Capture the cell that displays the provided text and extract its (x, y) central coordinate. 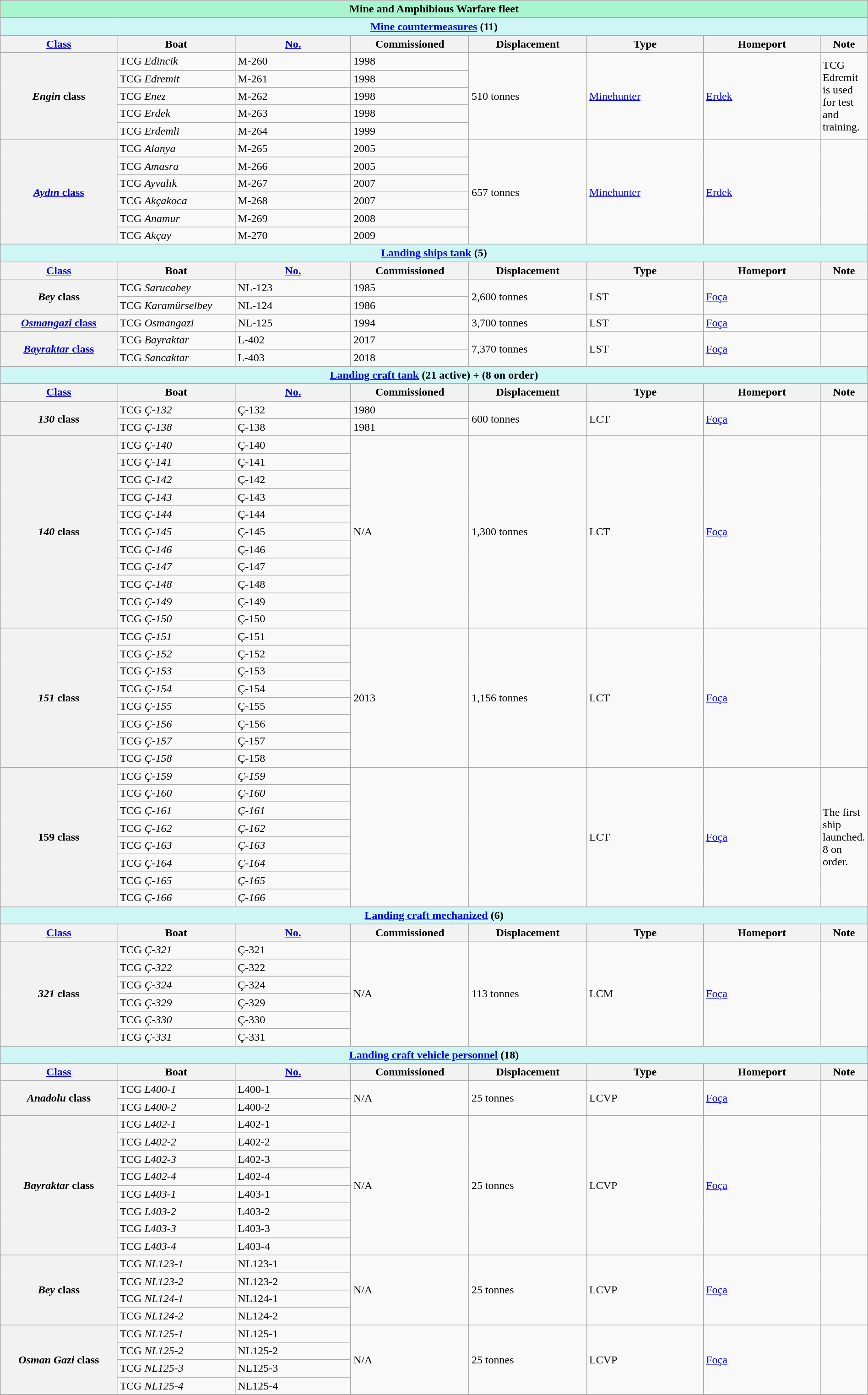
Ç-322 (293, 967)
Ç-149 (293, 602)
TCG Ç-146 (176, 549)
113 tonnes (527, 993)
TCG Ç-148 (176, 584)
2017 (410, 340)
M-262 (293, 96)
M-267 (293, 183)
7,370 tonnes (527, 349)
TCG Ç-322 (176, 967)
TCG L403-4 (176, 1246)
TCG Karamürselbey (176, 305)
Ç-143 (293, 497)
140 class (59, 532)
Ç-157 (293, 741)
510 tonnes (527, 96)
TCG L403-2 (176, 1211)
151 class (59, 697)
TCG Ç-331 (176, 1037)
L400-1 (293, 1090)
Ç-162 (293, 828)
TCG Edremit is used for test and training. (844, 96)
TCG Ç-132 (176, 410)
M-268 (293, 201)
M-263 (293, 114)
Ç-142 (293, 479)
TCG L402-2 (176, 1142)
TCG Ç-151 (176, 636)
1985 (410, 288)
Ç-161 (293, 811)
Osman Gazi class (59, 1360)
TCG Ç-321 (176, 950)
Mine and Amphibious Warfare fleet (434, 9)
Ç-164 (293, 863)
TCG Ç-145 (176, 532)
L403-3 (293, 1229)
Aydın class (59, 192)
TCG NL123-1 (176, 1264)
Ç-144 (293, 515)
TCG Akçay (176, 236)
1999 (410, 131)
L403-1 (293, 1194)
Anadolu class (59, 1098)
TCG Ç-164 (176, 863)
Ç-158 (293, 758)
3,700 tonnes (527, 323)
TCG L402-4 (176, 1177)
Ç-147 (293, 567)
Landing craft vehicle personnel (18) (434, 1054)
NL-123 (293, 288)
NL123-1 (293, 1264)
TCG NL125-2 (176, 1351)
The first ship launched.8 on order. (844, 837)
TCG Bayraktar (176, 340)
TCG Ç-166 (176, 898)
TCG Ç-162 (176, 828)
TCG Akçakoca (176, 201)
Ç-330 (293, 1020)
TCG NL124-1 (176, 1298)
Ç-165 (293, 880)
L403-2 (293, 1211)
NL125-4 (293, 1386)
130 class (59, 418)
TCG Ç-149 (176, 602)
2,600 tonnes (527, 297)
TCG Ç-140 (176, 445)
TCG Ç-141 (176, 462)
Ç-166 (293, 898)
TCG Ç-330 (176, 1020)
Ç-156 (293, 723)
657 tonnes (527, 192)
NL125-3 (293, 1368)
Landing craft tank (21 active) + (8 on order) (434, 375)
TCG Ayvalık (176, 183)
TCG Edremit (176, 79)
TCG Ç-156 (176, 723)
TCG NL125-3 (176, 1368)
L402-2 (293, 1142)
Ç-148 (293, 584)
TCG Ç-158 (176, 758)
TCG Ç-160 (176, 793)
M-269 (293, 218)
TCG L400-2 (176, 1107)
M-265 (293, 148)
Ç-154 (293, 689)
TCG Ç-157 (176, 741)
Ç-141 (293, 462)
M-260 (293, 61)
1980 (410, 410)
Osmangazi class (59, 323)
L-403 (293, 358)
Ç-331 (293, 1037)
L-402 (293, 340)
TCG Ç-154 (176, 689)
TCG Ç-143 (176, 497)
Ç-151 (293, 636)
TCG NL124-2 (176, 1316)
159 class (59, 837)
L403-4 (293, 1246)
NL124-2 (293, 1316)
2013 (410, 697)
TCG L403-1 (176, 1194)
321 class (59, 993)
Ç-132 (293, 410)
1994 (410, 323)
M-266 (293, 166)
Landing ships tank (5) (434, 253)
NL-124 (293, 305)
TCG Ç-159 (176, 776)
TCG Ç-161 (176, 811)
TCG Ç-144 (176, 515)
TCG Sancaktar (176, 358)
TCG Enez (176, 96)
Ç-324 (293, 985)
TCG Anamur (176, 218)
1986 (410, 305)
TCG Alanya (176, 148)
Ç-138 (293, 427)
TCG Ç-163 (176, 846)
Ç-163 (293, 846)
NL123-2 (293, 1281)
1,300 tonnes (527, 532)
Ç-153 (293, 671)
NL125-1 (293, 1334)
Ç-145 (293, 532)
TCG Ç-142 (176, 479)
NL-125 (293, 323)
TCG Ç-329 (176, 1002)
NL125-2 (293, 1351)
TCG Osmangazi (176, 323)
NL124-1 (293, 1298)
TCG Ç-153 (176, 671)
L402-3 (293, 1159)
Ç-152 (293, 654)
TCG Ç-152 (176, 654)
TCG Ç-324 (176, 985)
TCG Ç-150 (176, 619)
LCM (645, 993)
TCG Edincik (176, 61)
Ç-329 (293, 1002)
TCG Ç-138 (176, 427)
2008 (410, 218)
TCG L400-1 (176, 1090)
TCG Sarucabey (176, 288)
TCG NL123-2 (176, 1281)
2018 (410, 358)
TCG NL125-4 (176, 1386)
L400-2 (293, 1107)
Ç-159 (293, 776)
600 tonnes (527, 418)
1,156 tonnes (527, 697)
Engin class (59, 96)
1981 (410, 427)
Ç-140 (293, 445)
TCG L403-3 (176, 1229)
TCG Ç-165 (176, 880)
Ç-150 (293, 619)
M-261 (293, 79)
TCG NL125-1 (176, 1334)
TCG L402-3 (176, 1159)
2009 (410, 236)
Mine countermeasures (11) (434, 27)
Landing craft mechanized (6) (434, 915)
M-270 (293, 236)
M-264 (293, 131)
L402-1 (293, 1124)
L402-4 (293, 1177)
TCG L402-1 (176, 1124)
Ç-146 (293, 549)
TCG Erdek (176, 114)
TCG Erdemli (176, 131)
Ç-160 (293, 793)
TCG Ç-155 (176, 706)
TCG Ç-147 (176, 567)
Ç-155 (293, 706)
TCG Amasra (176, 166)
Ç-321 (293, 950)
